Output the [X, Y] coordinate of the center of the cell containing the given text.  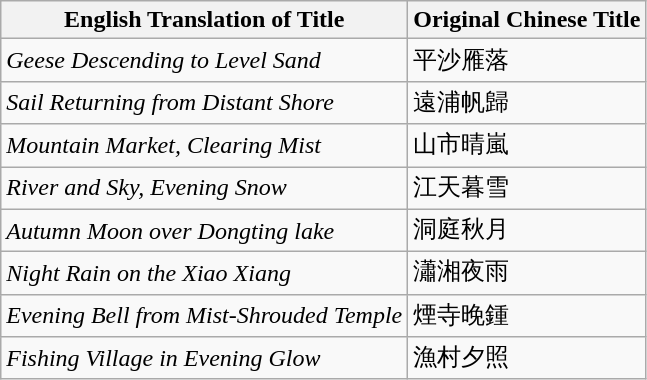
山市晴嵐 [527, 146]
English Translation of Title [204, 20]
River and Sky, Evening Snow [204, 188]
Evening Bell from Mist-Shrouded Temple [204, 316]
Fishing Village in Evening Glow [204, 358]
遠浦帆歸 [527, 102]
Geese Descending to Level Sand [204, 60]
Sail Returning from Distant Shore [204, 102]
洞庭秋月 [527, 230]
Original Chinese Title [527, 20]
Autumn Moon over Dongting lake [204, 230]
Mountain Market, Clearing Mist [204, 146]
煙寺晚鍾 [527, 316]
漁村夕照 [527, 358]
江天暮雪 [527, 188]
平沙雁落 [527, 60]
Night Rain on the Xiao Xiang [204, 274]
瀟湘夜雨 [527, 274]
